Extract the (x, y) coordinate from the center of the cell holding the provided text.  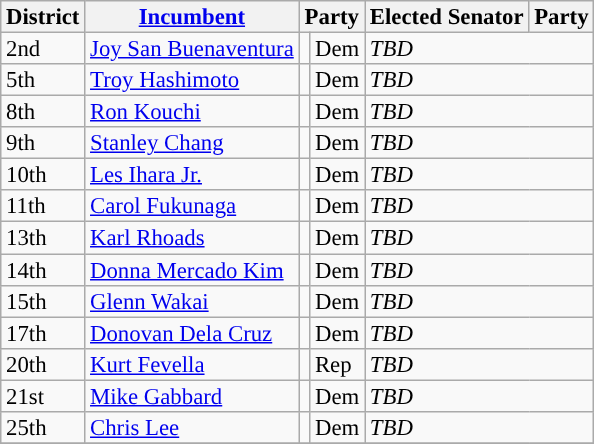
2nd (43, 49)
20th (43, 364)
Carol Fukunaga (192, 206)
17th (43, 333)
21st (43, 396)
Incumbent (192, 17)
Chris Lee (192, 428)
Donovan Dela Cruz (192, 333)
District (43, 17)
Glenn Wakai (192, 301)
Donna Mercado Kim (192, 270)
14th (43, 270)
5th (43, 80)
Kurt Fevella (192, 364)
Mike Gabbard (192, 396)
Stanley Chang (192, 143)
11th (43, 206)
25th (43, 428)
Troy Hashimoto (192, 80)
Karl Rhoads (192, 238)
13th (43, 238)
Elected Senator (447, 17)
Joy San Buenaventura (192, 49)
Rep (338, 364)
Ron Kouchi (192, 112)
8th (43, 112)
15th (43, 301)
Les Ihara Jr. (192, 175)
10th (43, 175)
9th (43, 143)
